Find where the given text appears and provide that cell's center as [x, y] coordinate. 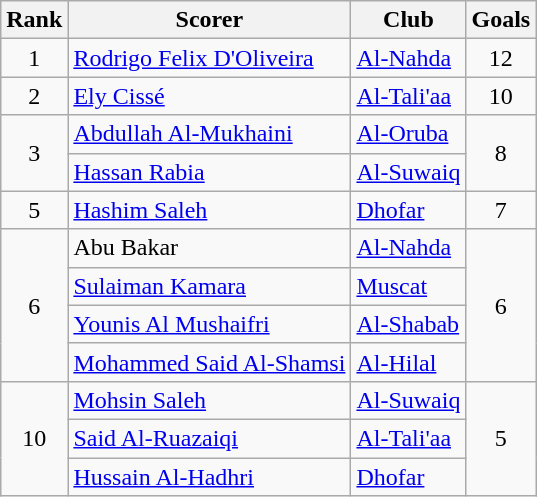
Abdullah Al-Mukhaini [210, 134]
3 [34, 153]
1 [34, 58]
2 [34, 96]
7 [501, 210]
Said Al-Ruazaiqi [210, 438]
8 [501, 153]
Mohsin Saleh [210, 400]
Rank [34, 20]
Abu Bakar [210, 248]
Al-Hilal [408, 362]
Younis Al Mushaifri [210, 324]
Goals [501, 20]
Hussain Al-Hadhri [210, 477]
Ely Cissé [210, 96]
Sulaiman Kamara [210, 286]
Muscat [408, 286]
Mohammed Said Al-Shamsi [210, 362]
Al-Shabab [408, 324]
Al-Oruba [408, 134]
Hashim Saleh [210, 210]
12 [501, 58]
Club [408, 20]
Rodrigo Felix D'Oliveira [210, 58]
Hassan Rabia [210, 172]
Scorer [210, 20]
